Identify which cell holds the provided text, then report its [x, y] central coordinate. 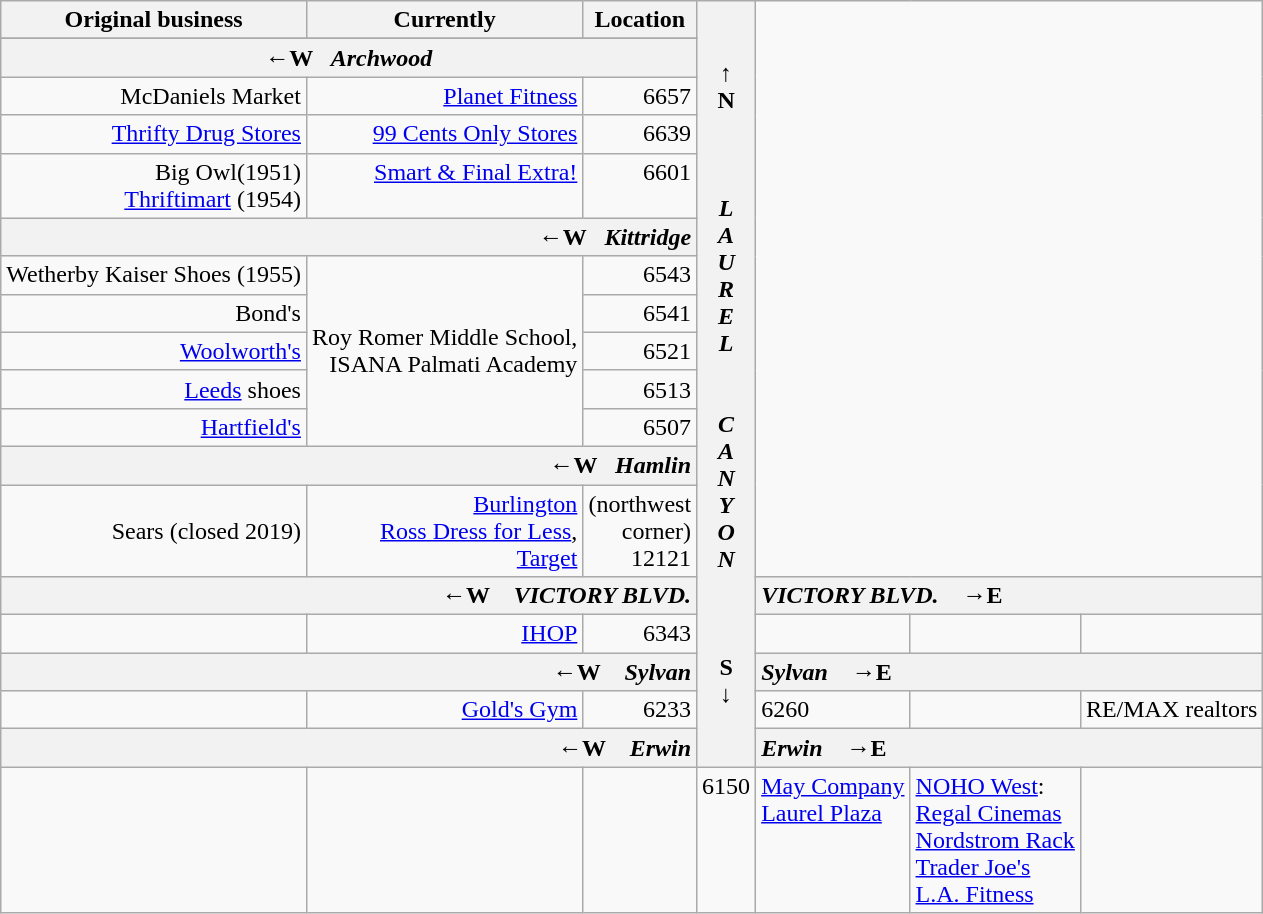
Leeds shoes [154, 389]
6541 [640, 313]
Sylvan →E [1010, 672]
Erwin →E [1010, 748]
Smart & Final Extra! [444, 186]
←W Archwood [349, 58]
Thrifty Drug Stores [154, 134]
Woolworth's [154, 351]
Sears (closed 2019) [154, 530]
Planet Fitness [444, 96]
Original business [154, 20]
←W Sylvan [349, 672]
←W Kittridge [349, 237]
6513 [640, 389]
99 Cents Only Stores [444, 134]
6543 [640, 275]
RE/MAX realtors [1171, 710]
(northwestcorner)12121 [640, 530]
Big Owl(1951)Thriftimart (1954) [154, 186]
Bond's [154, 313]
BurlingtonRoss Dress for Less,Target [444, 530]
6150 [726, 840]
←W Erwin [349, 748]
McDaniels Market [154, 96]
↑NLAURELCANYONS↓ [726, 384]
Hartfield's [154, 427]
←W VICTORY BLVD. [349, 596]
6343 [640, 634]
Currently [444, 20]
Roy Romer Middle School,ISANA Palmati Academy [444, 351]
6507 [640, 427]
6657 [640, 96]
6601 [640, 186]
6233 [640, 710]
6260 [833, 710]
IHOP [444, 634]
6639 [640, 134]
Gold's Gym [444, 710]
6521 [640, 351]
May CompanyLaurel Plaza [833, 840]
Wetherby Kaiser Shoes (1955) [154, 275]
←W Hamlin [349, 465]
NOHO West:Regal CinemasNordstrom RackTrader Joe'sL.A. Fitness [995, 840]
VICTORY BLVD. →E [1010, 596]
Location [640, 20]
